Return [x, y] of the center of cell containing provided text 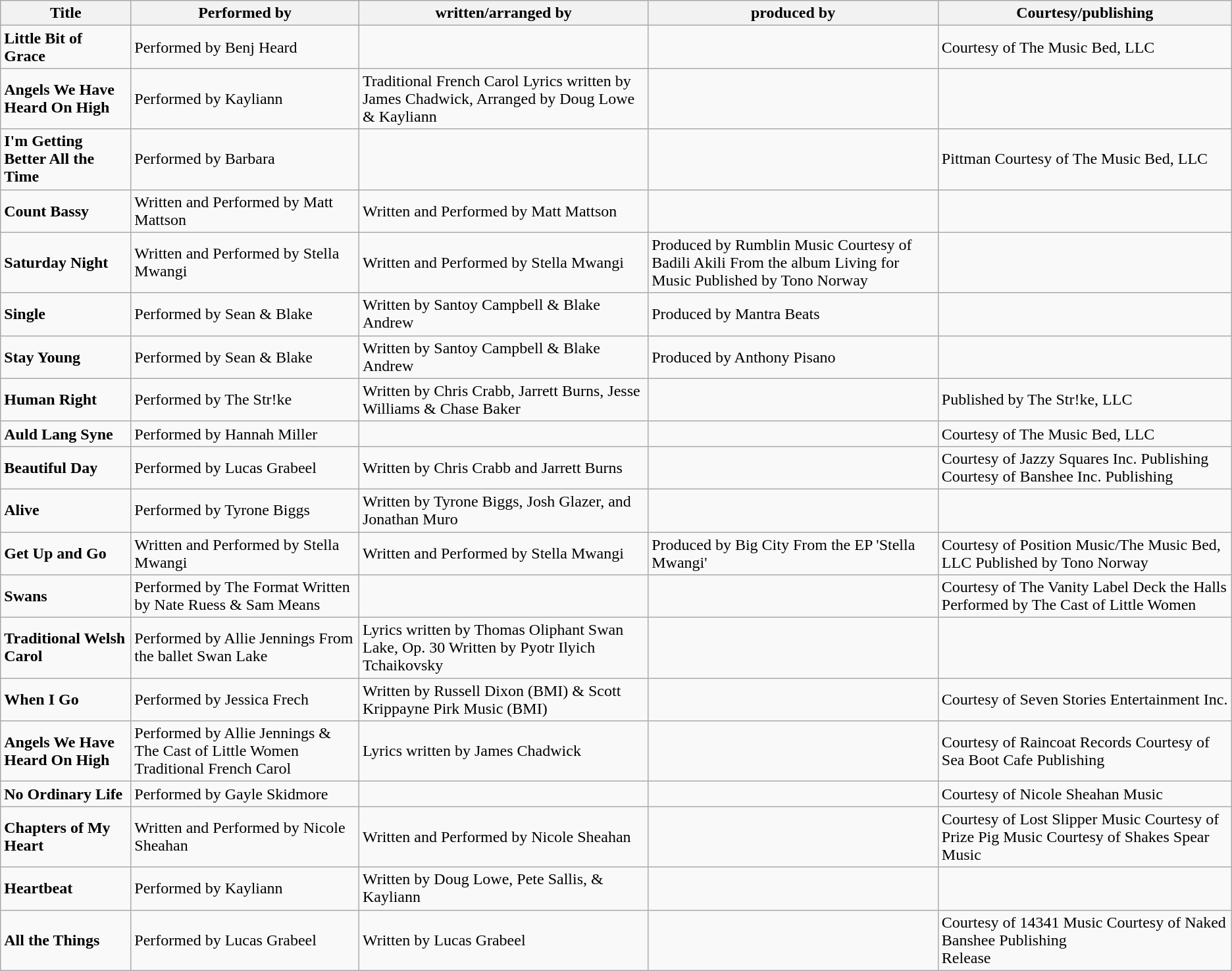
When I Go [66, 700]
Written by Doug Lowe, Pete Sallis, & Kayliann [503, 888]
Chapters of My Heart [66, 837]
Alive [66, 510]
Performed by Gayle Skidmore [245, 794]
Saturday Night [66, 262]
Performed by Jessica Frech [245, 700]
Heartbeat [66, 888]
Single [66, 314]
Count Bassy [66, 211]
Performed by Barbara [245, 159]
Courtesy of The Vanity Label Deck the Halls Performed by The Cast of Little Women [1085, 596]
Human Right [66, 400]
Performed by The Str!ke [245, 400]
Stay Young [66, 357]
Performed by Tyrone Biggs [245, 510]
Performed by Benj Heard [245, 47]
Courtesy of 14341 Music Courtesy of Naked Banshee PublishingRelease [1085, 940]
Performed by Hannah Miller [245, 434]
Title [66, 13]
Courtesy/publishing [1085, 13]
Little Bit of Grace [66, 47]
Swans [66, 596]
Courtesy of Position Music/The Music Bed, LLC Published by Tono Norway [1085, 553]
written/arranged by [503, 13]
Published by The Str!ke, LLC [1085, 400]
Courtesy of Lost Slipper Music Courtesy of Prize Pig Music Courtesy of Shakes Spear Music [1085, 837]
Traditional Welsh Carol [66, 648]
Lyrics written by Thomas Oliphant Swan Lake, Op. 30 Written by Pyotr Ilyich Tchaikovsky [503, 648]
Performed by [245, 13]
Produced by Rumblin Music Courtesy of Badili Akili From the album Living for Music Published by Tono Norway [794, 262]
Performed by The Format Written by Nate Ruess & Sam Means [245, 596]
Written by Chris Crabb and Jarrett Burns [503, 467]
produced by [794, 13]
Written by Lucas Grabeel [503, 940]
Pittman Courtesy of The Music Bed, LLC [1085, 159]
Written by Tyrone Biggs, Josh Glazer, and Jonathan Muro [503, 510]
No Ordinary Life [66, 794]
Beautiful Day [66, 467]
Auld Lang Syne [66, 434]
Written by Chris Crabb, Jarrett Burns, Jesse Williams & Chase Baker [503, 400]
Courtesy of Seven Stories Entertainment Inc. [1085, 700]
Produced by Anthony Pisano [794, 357]
Courtesy of Raincoat Records Courtesy of Sea Boot Cafe Publishing [1085, 751]
Courtesy of Jazzy Squares Inc. Publishing Courtesy of Banshee Inc. Publishing [1085, 467]
All the Things [66, 940]
Courtesy of Nicole Sheahan Music [1085, 794]
Lyrics written by James Chadwick [503, 751]
Traditional French Carol Lyrics written by James Chadwick, Arranged by Doug Lowe & Kayliann [503, 99]
Produced by Mantra Beats [794, 314]
Get Up and Go [66, 553]
Produced by Big City From the EP 'Stella Mwangi' [794, 553]
Written by Russell Dixon (BMI) & Scott Krippayne Pirk Music (BMI) [503, 700]
I'm Getting Better All the Time [66, 159]
Performed by Allie Jennings & The Cast of Little Women Traditional French Carol [245, 751]
Performed by Allie Jennings From the ballet Swan Lake [245, 648]
